Extract the (X, Y) coordinate from the center of the cell holding the provided text.  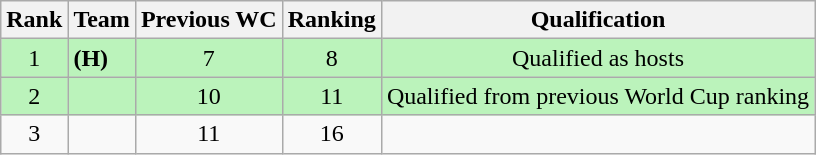
(H) (102, 58)
Qualified from previous World Cup ranking (598, 96)
Rank (34, 20)
Team (102, 20)
Qualification (598, 20)
1 (34, 58)
3 (34, 134)
Qualified as hosts (598, 58)
7 (208, 58)
2 (34, 96)
16 (332, 134)
Ranking (332, 20)
Previous WC (208, 20)
8 (332, 58)
10 (208, 96)
